Return [x, y] of the center of cell containing provided text 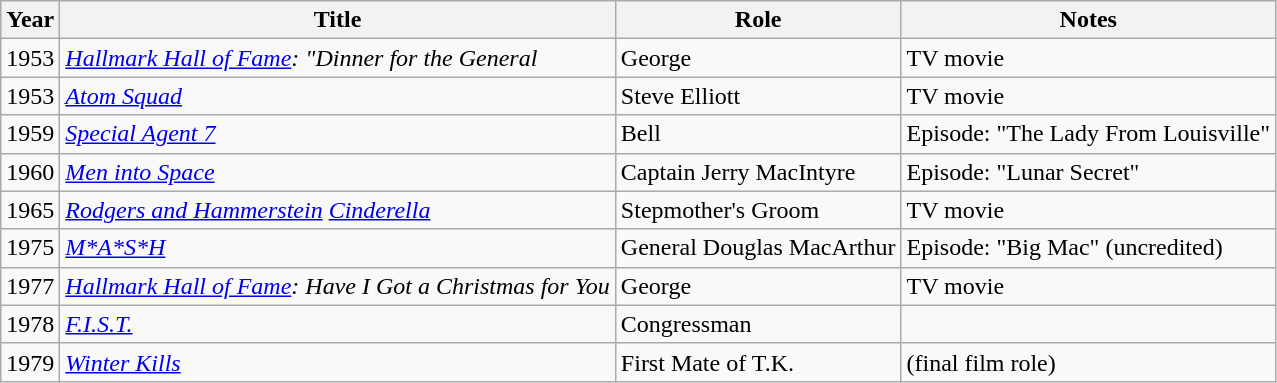
Episode: "The Lady From Louisville" [1088, 134]
First Mate of T.K. [758, 362]
Hallmark Hall of Fame: "Dinner for the General [338, 58]
1977 [30, 286]
1979 [30, 362]
Role [758, 20]
Year [30, 20]
Episode: "Big Mac" (uncredited) [1088, 248]
General Douglas MacArthur [758, 248]
Notes [1088, 20]
Stepmother's Groom [758, 210]
Captain Jerry MacIntyre [758, 172]
Congressman [758, 324]
Atom Squad [338, 96]
(final film role) [1088, 362]
Winter Kills [338, 362]
F.I.S.T. [338, 324]
Steve Elliott [758, 96]
Special Agent 7 [338, 134]
1978 [30, 324]
1965 [30, 210]
M*A*S*H [338, 248]
Men into Space [338, 172]
Rodgers and Hammerstein Cinderella [338, 210]
1975 [30, 248]
Episode: "Lunar Secret" [1088, 172]
1960 [30, 172]
Bell [758, 134]
Hallmark Hall of Fame: Have I Got a Christmas for You [338, 286]
1959 [30, 134]
Title [338, 20]
